Capture the cell that displays the provided text and extract its (X, Y) central coordinate. 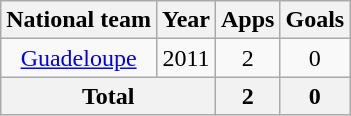
National team (79, 20)
Apps (248, 20)
Total (108, 96)
Guadeloupe (79, 58)
Goals (315, 20)
Year (186, 20)
2011 (186, 58)
